Detect which cell encompasses the target text, then output its (x, y) center coordinate. 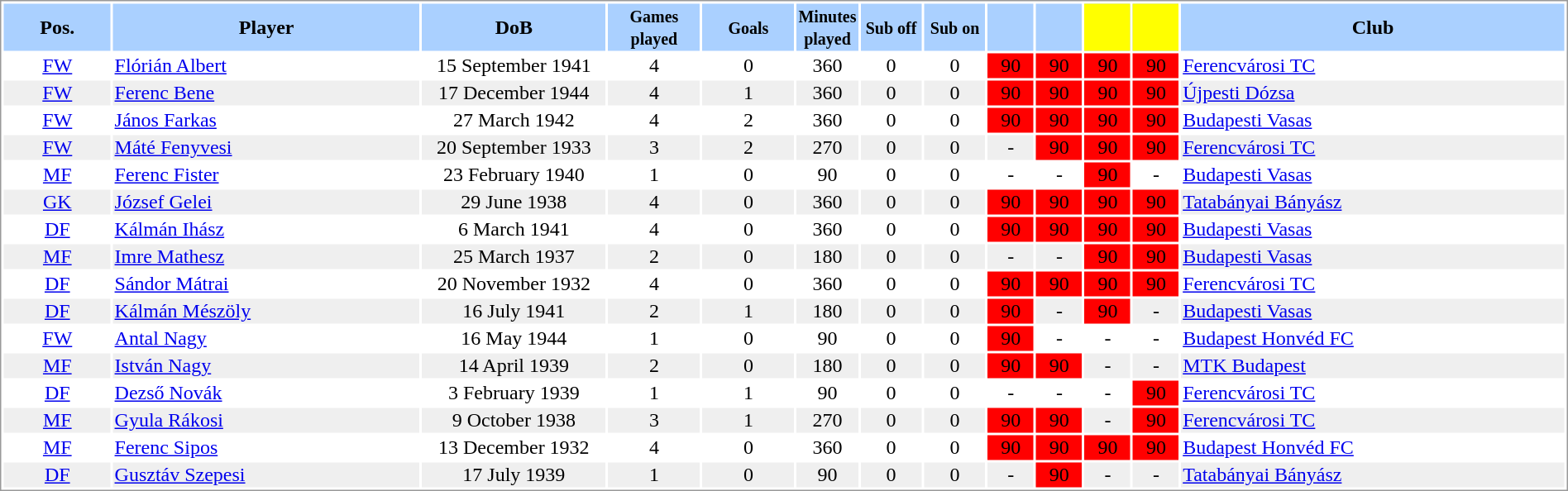
Flórián Albert (266, 65)
Gusztáv Szepesi (266, 475)
István Nagy (266, 366)
Player (266, 26)
Sub off (892, 26)
9 October 1938 (514, 421)
13 December 1932 (514, 447)
Ferenc Sipos (266, 447)
Kálmán Ihász (266, 229)
Gamesplayed (653, 26)
Pos. (57, 26)
Sándor Mátrai (266, 284)
Máté Fenyvesi (266, 148)
23 February 1940 (514, 174)
Club (1373, 26)
Minutesplayed (827, 26)
17 December 1944 (514, 93)
16 July 1941 (514, 312)
3 February 1939 (514, 393)
Újpesti Dózsa (1373, 93)
GK (57, 203)
20 November 1932 (514, 284)
15 September 1941 (514, 65)
16 May 1944 (514, 338)
MTK Budapest (1373, 366)
Gyula Rákosi (266, 421)
20 September 1933 (514, 148)
Imre Mathesz (266, 257)
József Gelei (266, 203)
27 March 1942 (514, 120)
János Farkas (266, 120)
Dezső Novák (266, 393)
Kálmán Mészöly (266, 312)
Antal Nagy (266, 338)
Sub on (955, 26)
Goals (748, 26)
14 April 1939 (514, 366)
25 March 1937 (514, 257)
Ferenc Bene (266, 93)
Ferenc Fister (266, 174)
29 June 1938 (514, 203)
DoB (514, 26)
6 March 1941 (514, 229)
17 July 1939 (514, 475)
